Locate the cell with the specified text and output its (x, y) center coordinate. 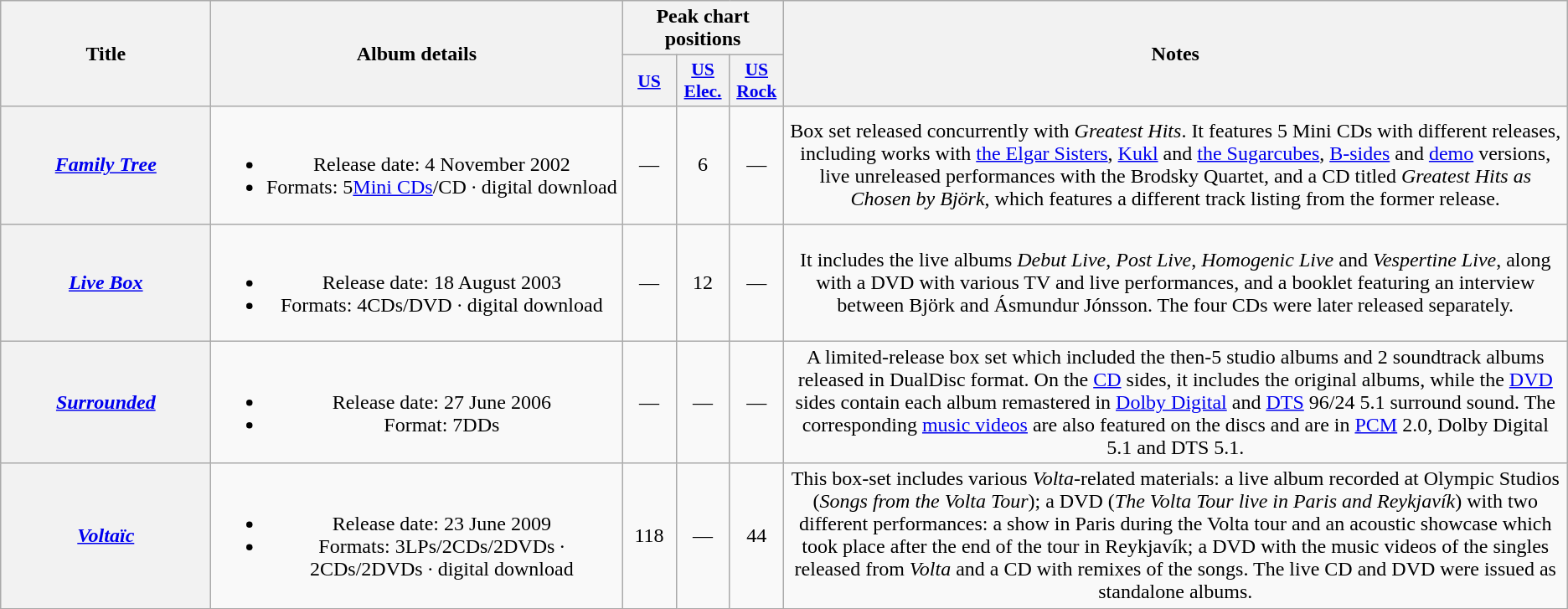
12 (703, 282)
USElec. (703, 80)
Album details (417, 54)
Peak chart positions (703, 28)
Notes (1175, 54)
Release date: 18 August 2003Formats: 4CDs/DVD · digital download (417, 282)
Live Box (106, 282)
44 (756, 536)
Surrounded (106, 402)
Release date: 27 June 2006Format: 7DDs (417, 402)
6 (703, 165)
USRock (756, 80)
Release date: 23 June 2009Formats: 3LPs/2CDs/2DVDs · 2CDs/2DVDs · digital download (417, 536)
Voltaïc (106, 536)
US (649, 80)
118 (649, 536)
Title (106, 54)
Family Tree (106, 165)
Release date: 4 November 2002Formats: 5Mini CDs/CD · digital download (417, 165)
